Capture the cell that displays the provided text and extract its (x, y) central coordinate. 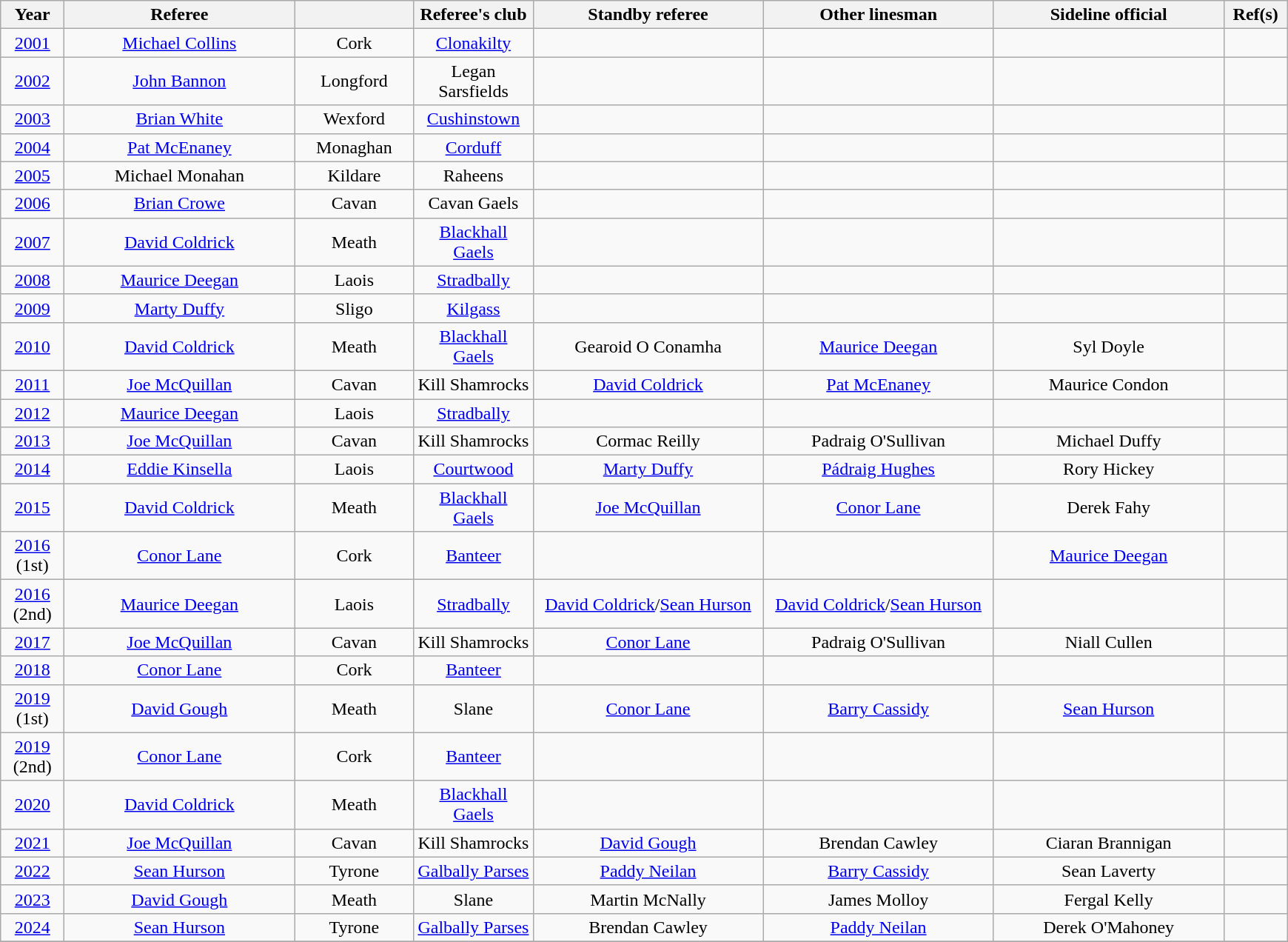
Martin McNally (648, 899)
James Molloy (878, 899)
2021 (33, 843)
Legan Sarsfields (474, 81)
Standby referee (648, 15)
2024 (33, 927)
2023 (33, 899)
Derek O'Mahoney (1109, 927)
Fergal Kelly (1109, 899)
Cavan Gaels (474, 204)
2006 (33, 204)
Year (33, 15)
2007 (33, 241)
Maurice Condon (1109, 384)
2003 (33, 119)
Other linesman (878, 15)
Sean Laverty (1109, 871)
2018 (33, 670)
Raheens (474, 176)
2005 (33, 176)
Ref(s) (1255, 15)
2019 (1st) (33, 708)
2011 (33, 384)
2019 (2nd) (33, 757)
Brian White (179, 119)
2013 (33, 441)
2010 (33, 347)
Michael Collins (179, 43)
Michael Monahan (179, 176)
Sligo (354, 308)
2014 (33, 470)
Syl Doyle (1109, 347)
2012 (33, 412)
Brian Crowe (179, 204)
Kildare (354, 176)
2016 (1st) (33, 555)
Michael Duffy (1109, 441)
Clonakilty (474, 43)
2020 (33, 804)
Kilgass (474, 308)
Ciaran Brannigan (1109, 843)
Rory Hickey (1109, 470)
2008 (33, 280)
Sideline official (1109, 15)
Eddie Kinsella (179, 470)
Referee's club (474, 15)
2001 (33, 43)
John Bannon (179, 81)
Wexford (354, 119)
2004 (33, 147)
2009 (33, 308)
Gearoid O Conamha (648, 347)
Referee (179, 15)
Monaghan (354, 147)
Longford (354, 81)
2022 (33, 871)
Derek Fahy (1109, 508)
Courtwood (474, 470)
Niall Cullen (1109, 642)
2002 (33, 81)
Corduff (474, 147)
2016 (2nd) (33, 604)
2015 (33, 508)
Cushinstown (474, 119)
Cormac Reilly (648, 441)
Pádraig Hughes (878, 470)
2017 (33, 642)
